Extract the (X, Y) coordinate from the center of the cell holding the provided text.  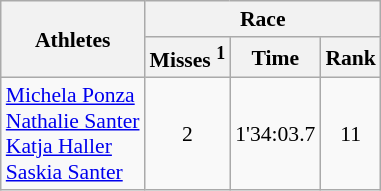
Time (275, 58)
1'34:03.7 (275, 134)
2 (188, 134)
Athletes (73, 40)
Race (263, 19)
Rank (350, 58)
11 (350, 134)
Michela PonzaNathalie SanterKatja HallerSaskia Santer (73, 134)
Misses 1 (188, 58)
